Detect which cell encompasses the target text, then output its (x, y) center coordinate. 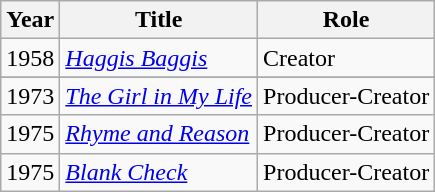
1958 (30, 58)
Title (159, 20)
Haggis Baggis (159, 58)
Creator (346, 58)
Rhyme and Reason (159, 134)
The Girl in My Life (159, 96)
Year (30, 20)
Blank Check (159, 172)
1973 (30, 96)
Role (346, 20)
